Provide the [x, y] coordinate of the cell's center where the given text is located.  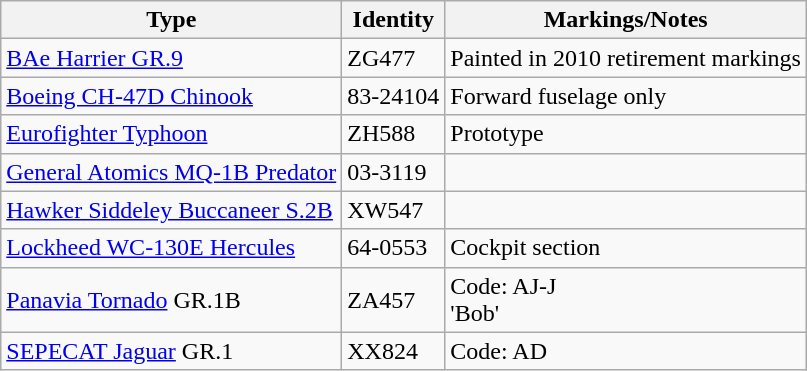
Boeing CH-47D Chinook [172, 96]
Identity [394, 20]
Cockpit section [626, 248]
ZA457 [394, 300]
General Atomics MQ-1B Predator [172, 172]
Panavia Tornado GR.1B [172, 300]
ZH588 [394, 134]
64-0553 [394, 248]
XW547 [394, 210]
Hawker Siddeley Buccaneer S.2B [172, 210]
03-3119 [394, 172]
Code: AD [626, 351]
Painted in 2010 retirement markings [626, 58]
Type [172, 20]
Code: AJ-J'Bob' [626, 300]
ZG477 [394, 58]
Markings/Notes [626, 20]
Prototype [626, 134]
83-24104 [394, 96]
SEPECAT Jaguar GR.1 [172, 351]
BAe Harrier GR.9 [172, 58]
Forward fuselage only [626, 96]
XX824 [394, 351]
Eurofighter Typhoon [172, 134]
Lockheed WC-130E Hercules [172, 248]
